From the cell containing the given text, extract its center point as [X, Y] coordinate. 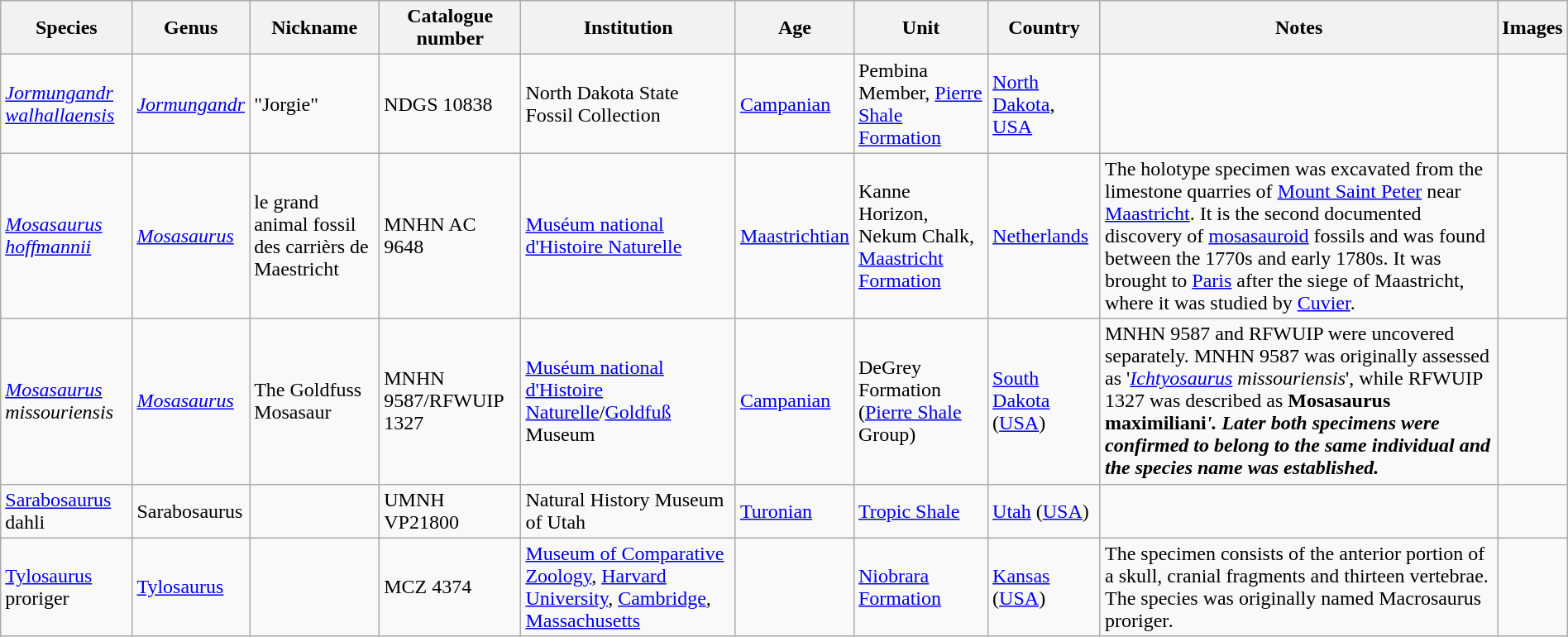
Utah (USA) [1045, 511]
Jormungandr walhallaensis [66, 104]
Maastrichtian [794, 236]
Kanne Horizon, Nekum Chalk, Maastricht Formation [920, 236]
Natural History Museum of Utah [629, 511]
South Dakota(USA) [1045, 401]
Muséum national d'Histoire Naturelle/Goldfuß Museum [629, 401]
Country [1045, 28]
UMNH VP21800 [450, 511]
Sarabosaurus dahli [66, 511]
"Jorgie" [314, 104]
Institution [629, 28]
Tylosaurus [191, 587]
Age [794, 28]
Pembina Member, Pierre Shale Formation [920, 104]
Images [1532, 28]
MNHN AC 9648 [450, 236]
North Dakota State Fossil Collection [629, 104]
DeGrey Formation (Pierre Shale Group) [920, 401]
Catalogue number [450, 28]
Genus [191, 28]
North Dakota, USA [1045, 104]
Netherlands [1045, 236]
Jormungandr [191, 104]
Turonian [794, 511]
Sarabosaurus [191, 511]
Notes [1298, 28]
The Goldfuss Mosasaur [314, 401]
Unit [920, 28]
MNHN 9587/RFWUIP 1327 [450, 401]
MCZ 4374 [450, 587]
Tylosaurus proriger [66, 587]
Mosasaurus hoffmannii [66, 236]
Museum of Comparative Zoology, Harvard University, Cambridge, Massachusetts [629, 587]
Muséum national d'Histoire Naturelle [629, 236]
NDGS 10838 [450, 104]
Niobrara Formation [920, 587]
Nickname [314, 28]
le grand animal fossil des carrièrs de Maestricht [314, 236]
Species [66, 28]
Tropic Shale [920, 511]
Mosasaurus missouriensis [66, 401]
Kansas(USA) [1045, 587]
